For the text-containing cell, return its midpoint in (X, Y) coordinate format. 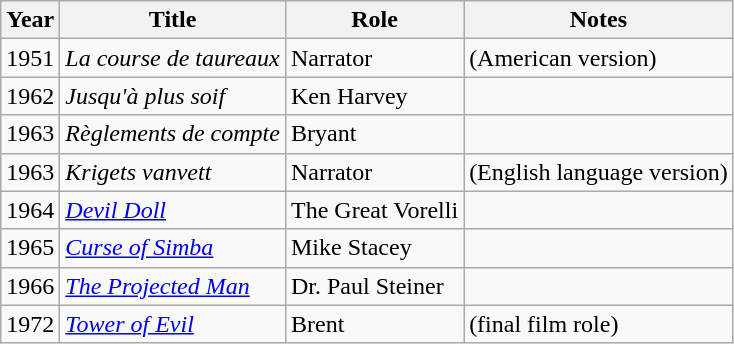
La course de taureaux (173, 58)
(English language version) (599, 172)
Title (173, 20)
Year (30, 20)
Brent (374, 324)
The Great Vorelli (374, 210)
The Projected Man (173, 286)
(American version) (599, 58)
1964 (30, 210)
Devil Doll (173, 210)
Krigets vanvett (173, 172)
Role (374, 20)
Jusqu'à plus soif (173, 96)
1951 (30, 58)
1962 (30, 96)
Mike Stacey (374, 248)
1972 (30, 324)
Notes (599, 20)
Curse of Simba (173, 248)
Règlements de compte (173, 134)
Tower of Evil (173, 324)
Dr. Paul Steiner (374, 286)
1966 (30, 286)
1965 (30, 248)
(final film role) (599, 324)
Bryant (374, 134)
Ken Harvey (374, 96)
